Scan for the cell matching the given text and deliver its [X, Y] coordinate at center. 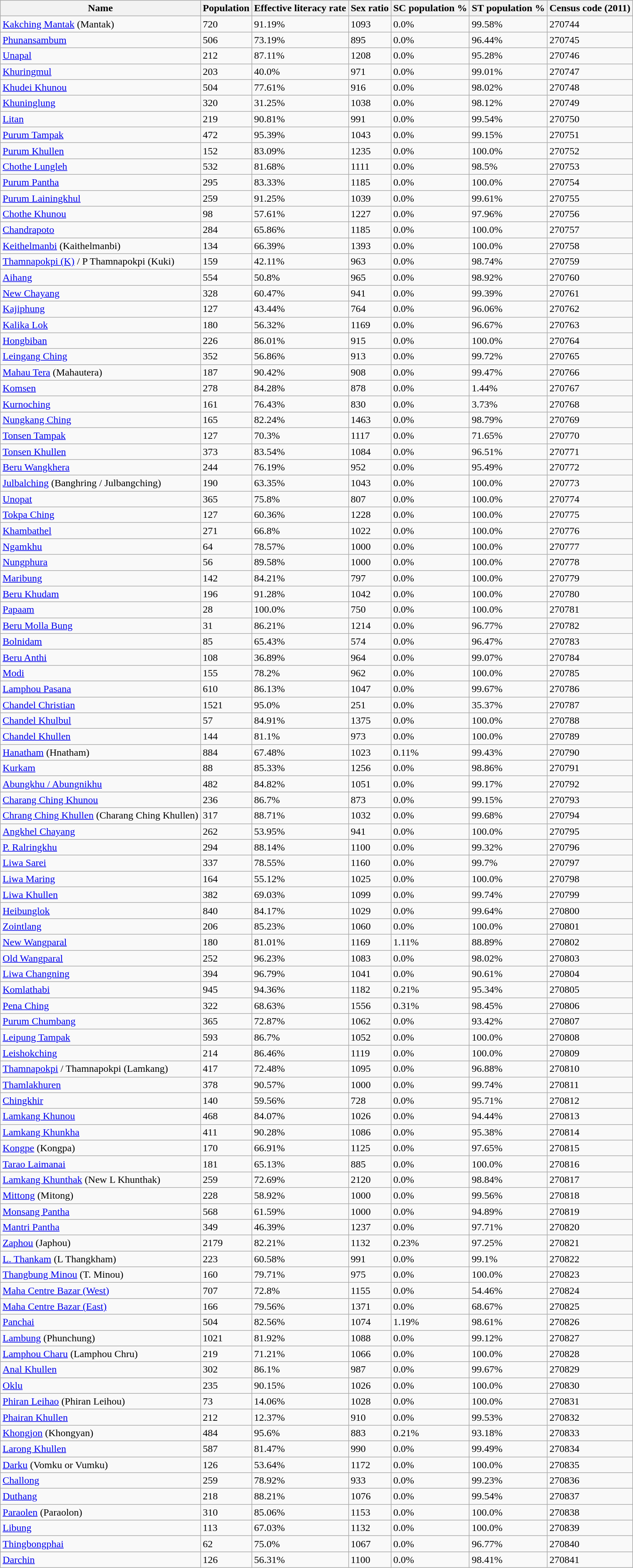
270823 [590, 1275]
270818 [590, 1195]
1052 [370, 1037]
Liwa Maring [101, 879]
99.47% [509, 372]
72.48% [300, 1069]
270793 [590, 800]
270771 [590, 451]
270777 [590, 547]
236 [226, 800]
75.0% [300, 1544]
68.67% [509, 1306]
270821 [590, 1243]
952 [370, 467]
Aihang [101, 277]
1088 [370, 1338]
270780 [590, 594]
50.8% [300, 277]
96.67% [509, 325]
79.71% [300, 1275]
142 [226, 578]
1172 [370, 1464]
99.39% [509, 293]
84.91% [300, 721]
270770 [590, 435]
98.92% [509, 277]
910 [370, 1417]
56.32% [300, 325]
108 [226, 657]
472 [226, 135]
64 [226, 547]
270751 [590, 135]
270745 [590, 40]
Lamkang Khunou [101, 1116]
1160 [370, 863]
270837 [590, 1496]
270763 [590, 325]
1393 [370, 246]
65.13% [300, 1164]
155 [226, 673]
895 [370, 40]
Beru Khudam [101, 594]
295 [226, 182]
96.88% [509, 1069]
84.28% [300, 388]
77.61% [300, 87]
270758 [590, 246]
Libung [101, 1528]
99.53% [509, 1417]
Heibunglok [101, 910]
270764 [590, 341]
56.86% [300, 356]
554 [226, 277]
349 [226, 1227]
284 [226, 230]
Angkhel Chayang [101, 831]
223 [226, 1259]
270765 [590, 356]
270783 [590, 641]
Challong [101, 1481]
97.25% [509, 1243]
Population [226, 8]
28 [226, 610]
Mantri Pantha [101, 1227]
Chandel Christian [101, 705]
1095 [370, 1069]
270767 [590, 388]
57.61% [300, 214]
270826 [590, 1322]
81.68% [300, 166]
98.45% [509, 1006]
73 [226, 1401]
81.92% [300, 1338]
Khuninglung [101, 103]
244 [226, 467]
166 [226, 1306]
0.11% [430, 752]
90.81% [300, 119]
271 [226, 531]
54.46% [509, 1291]
159 [226, 262]
Chandrapoto [101, 230]
0.23% [430, 1243]
270798 [590, 879]
883 [370, 1433]
P. Ralringkhu [101, 847]
270794 [590, 816]
Pena Ching [101, 1006]
270753 [590, 166]
66.8% [300, 531]
71.21% [300, 1354]
840 [226, 910]
90.42% [300, 372]
Chrang Ching Khullen (Charang Ching Khullen) [101, 816]
720 [226, 24]
Khongjon (Khongyan) [101, 1433]
1062 [370, 1021]
53.95% [300, 831]
294 [226, 847]
270785 [590, 673]
270755 [590, 198]
70.3% [300, 435]
411 [226, 1132]
Phairan Khullen [101, 1417]
99.49% [509, 1449]
270840 [590, 1544]
181 [226, 1164]
Thangbung Minou (T. Minou) [101, 1275]
1.11% [430, 942]
85.06% [300, 1512]
270773 [590, 483]
1227 [370, 214]
270817 [590, 1180]
Kurkam [101, 768]
262 [226, 831]
270802 [590, 942]
99.7% [509, 863]
962 [370, 673]
93.18% [509, 1433]
1556 [370, 1006]
87.11% [300, 56]
270835 [590, 1464]
Lamkang Khunkha [101, 1132]
Purum Tampak [101, 135]
878 [370, 388]
Purum Lainingkhul [101, 198]
65.86% [300, 230]
1093 [370, 24]
95.28% [509, 56]
270797 [590, 863]
270808 [590, 1037]
270813 [590, 1116]
1155 [370, 1291]
270760 [590, 277]
Leingang Ching [101, 356]
Zointlang [101, 926]
Lamkang Khunthak (New L Khunthak) [101, 1180]
Paraolen (Paraolon) [101, 1512]
1028 [370, 1401]
65.43% [300, 641]
270825 [590, 1306]
270829 [590, 1370]
90.61% [509, 974]
63.35% [300, 483]
Unapal [101, 56]
98.12% [509, 103]
270778 [590, 562]
270809 [590, 1053]
134 [226, 246]
Name [101, 8]
270759 [590, 262]
Thamnapokpi / Thamnapokpi (Lamkang) [101, 1069]
Hanatham (Hnatham) [101, 752]
187 [226, 372]
203 [226, 72]
1371 [370, 1306]
270766 [590, 372]
Panchai [101, 1322]
270831 [590, 1401]
270795 [590, 831]
1256 [370, 768]
1119 [370, 1053]
764 [370, 309]
66.39% [300, 246]
190 [226, 483]
270836 [590, 1481]
Kakching Mantak (Mantak) [101, 24]
1084 [370, 451]
35.37% [509, 705]
Anal Khullen [101, 1370]
98.84% [509, 1180]
56 [226, 562]
235 [226, 1385]
1214 [370, 626]
84.82% [300, 784]
60.58% [300, 1259]
Chothe Khunou [101, 214]
82.56% [300, 1322]
Phiran Leihao (Phiran Leihou) [101, 1401]
Liwa Sarei [101, 863]
1051 [370, 784]
270768 [590, 404]
Keithelmanbi (Kaithelmanbi) [101, 246]
Beru Molla Bung [101, 626]
214 [226, 1053]
270796 [590, 847]
95.39% [300, 135]
1235 [370, 151]
532 [226, 166]
Beru Wangkhera [101, 467]
482 [226, 784]
Litan [101, 119]
Modi [101, 673]
1067 [370, 1544]
1521 [226, 705]
Mahau Tera (Mahautera) [101, 372]
1076 [370, 1496]
55.12% [300, 879]
270786 [590, 689]
New Wangparal [101, 942]
94.44% [509, 1116]
1086 [370, 1132]
98.74% [509, 262]
506 [226, 40]
160 [226, 1275]
88.89% [509, 942]
99.56% [509, 1195]
82.24% [300, 420]
Kajiphung [101, 309]
78.57% [300, 547]
99.07% [509, 657]
99.17% [509, 784]
85.23% [300, 926]
352 [226, 356]
884 [226, 752]
Darchin [101, 1560]
78.92% [300, 1481]
593 [226, 1037]
270790 [590, 752]
46.39% [300, 1227]
ST population % [509, 8]
Thamnapokpi (K) / P Thamnapokpi (Kuki) [101, 262]
113 [226, 1528]
83.33% [300, 182]
81.1% [300, 737]
L. Thankam (L Thangkham) [101, 1259]
Purum Khullen [101, 151]
270838 [590, 1512]
987 [370, 1370]
86.46% [300, 1053]
Larong Khullen [101, 1449]
1208 [370, 56]
84.17% [300, 910]
36.89% [300, 657]
88 [226, 768]
99.61% [509, 198]
99.68% [509, 816]
0.31% [430, 1006]
62 [226, 1544]
1237 [370, 1227]
965 [370, 277]
165 [226, 420]
144 [226, 737]
885 [370, 1164]
382 [226, 895]
Chandel Khulbul [101, 721]
Thamlakhuren [101, 1085]
82.21% [300, 1243]
91.25% [300, 198]
1117 [370, 435]
60.36% [300, 515]
1023 [370, 752]
270749 [590, 103]
57 [226, 721]
270747 [590, 72]
270781 [590, 610]
Tarao Laimanai [101, 1164]
Khambathel [101, 531]
Kalika Lok [101, 325]
270776 [590, 531]
Nungkang Ching [101, 420]
Maha Centre Bazar (East) [101, 1306]
42.11% [300, 262]
Mittong (Mitong) [101, 1195]
78.2% [300, 673]
1153 [370, 1512]
302 [226, 1370]
270810 [590, 1069]
94.89% [509, 1212]
270746 [590, 56]
99.43% [509, 752]
Komlathabi [101, 990]
1228 [370, 515]
95.49% [509, 467]
68.63% [300, 1006]
Chandel Khullen [101, 737]
89.58% [300, 562]
915 [370, 341]
916 [370, 87]
1038 [370, 103]
270750 [590, 119]
270800 [590, 910]
99.32% [509, 847]
76.19% [300, 467]
67.03% [300, 1528]
Nungphura [101, 562]
Tokpa Ching [101, 515]
31.25% [300, 103]
270787 [590, 705]
196 [226, 594]
975 [370, 1275]
90.57% [300, 1085]
270812 [590, 1101]
69.03% [300, 895]
206 [226, 926]
Zaphou (Japhou) [101, 1243]
1182 [370, 990]
Liwa Khullen [101, 895]
Lambung (Phunchung) [101, 1338]
Chothe Lungleh [101, 166]
337 [226, 863]
417 [226, 1069]
270801 [590, 926]
84.07% [300, 1116]
270830 [590, 1385]
164 [226, 879]
86.21% [300, 626]
53.64% [300, 1464]
1032 [370, 816]
270824 [590, 1291]
86.1% [300, 1370]
270782 [590, 626]
270788 [590, 721]
71.65% [509, 435]
85 [226, 641]
Bolnidam [101, 641]
1463 [370, 420]
Maribung [101, 578]
Sex ratio [370, 8]
95.71% [509, 1101]
95.34% [509, 990]
Oklu [101, 1385]
270832 [590, 1417]
Abungkhu / Abungnikhu [101, 784]
971 [370, 72]
Monsang Pantha [101, 1212]
152 [226, 151]
Leipung Tampak [101, 1037]
Charang Ching Khunou [101, 800]
97.96% [509, 214]
1375 [370, 721]
99.64% [509, 910]
1021 [226, 1338]
91.28% [300, 594]
Thingbongphai [101, 1544]
90.28% [300, 1132]
270822 [590, 1259]
228 [226, 1195]
61.59% [300, 1212]
Purum Pantha [101, 182]
85.33% [300, 768]
807 [370, 499]
270820 [590, 1227]
Liwa Changning [101, 974]
58.92% [300, 1195]
96.06% [509, 309]
Phunansambum [101, 40]
750 [370, 610]
98.41% [509, 1560]
96.23% [300, 958]
270811 [590, 1085]
Leishokching [101, 1053]
88.14% [300, 847]
394 [226, 974]
973 [370, 737]
963 [370, 262]
Tonsen Tampak [101, 435]
Papaam [101, 610]
67.48% [300, 752]
574 [370, 641]
14.06% [300, 1401]
270792 [590, 784]
94.36% [300, 990]
933 [370, 1481]
728 [370, 1101]
99.23% [509, 1481]
270814 [590, 1132]
270769 [590, 420]
1029 [370, 910]
98.61% [509, 1322]
270839 [590, 1528]
SC population % [430, 8]
252 [226, 958]
161 [226, 404]
98.5% [509, 166]
373 [226, 451]
226 [226, 341]
270799 [590, 895]
Khudei Khunou [101, 87]
76.43% [300, 404]
797 [370, 578]
88.21% [300, 1496]
97.71% [509, 1227]
99.72% [509, 356]
140 [226, 1101]
99.58% [509, 24]
86.13% [300, 689]
Unopat [101, 499]
Kongpe (Kongpa) [101, 1148]
1066 [370, 1354]
270791 [590, 768]
1022 [370, 531]
270827 [590, 1338]
60.47% [300, 293]
270804 [590, 974]
40.0% [300, 72]
Darku (Vomku or Vumku) [101, 1464]
1074 [370, 1322]
913 [370, 356]
270762 [590, 309]
83.54% [300, 451]
Julbalching (Banghring / Julbangching) [101, 483]
99.01% [509, 72]
56.31% [300, 1560]
81.47% [300, 1449]
270752 [590, 151]
873 [370, 800]
270819 [590, 1212]
270833 [590, 1433]
270779 [590, 578]
270806 [590, 1006]
1041 [370, 974]
59.56% [300, 1101]
Old Wangparal [101, 958]
270807 [590, 1021]
322 [226, 1006]
31 [226, 626]
270772 [590, 467]
72.87% [300, 1021]
270803 [590, 958]
75.8% [300, 499]
83.09% [300, 151]
Khuringmul [101, 72]
96.47% [509, 641]
270805 [590, 990]
72.69% [300, 1180]
908 [370, 372]
320 [226, 103]
270789 [590, 737]
98 [226, 214]
251 [370, 705]
95.38% [509, 1132]
90.15% [300, 1385]
Komsen [101, 388]
270828 [590, 1354]
Chingkhir [101, 1101]
484 [226, 1433]
1125 [370, 1148]
1.19% [430, 1322]
3.73% [509, 404]
270815 [590, 1148]
270775 [590, 515]
328 [226, 293]
Hongbiban [101, 341]
1060 [370, 926]
270774 [590, 499]
1083 [370, 958]
93.42% [509, 1021]
66.91% [300, 1148]
945 [226, 990]
270756 [590, 214]
2179 [226, 1243]
96.51% [509, 451]
610 [226, 689]
278 [226, 388]
72.8% [300, 1291]
98.79% [509, 420]
84.21% [300, 578]
270748 [590, 87]
86.01% [300, 341]
99.1% [509, 1259]
468 [226, 1116]
43.44% [300, 309]
Duthang [101, 1496]
1042 [370, 594]
270834 [590, 1449]
98.86% [509, 768]
95.0% [300, 705]
270757 [590, 230]
97.65% [509, 1148]
270754 [590, 182]
568 [226, 1212]
587 [226, 1449]
1111 [370, 166]
218 [226, 1496]
99.12% [509, 1338]
Census code (2011) [590, 8]
12.37% [300, 1417]
Ngamkhu [101, 547]
270841 [590, 1560]
270744 [590, 24]
170 [226, 1148]
707 [226, 1291]
81.01% [300, 942]
Effective literacy rate [300, 8]
317 [226, 816]
1099 [370, 895]
270816 [590, 1164]
830 [370, 404]
Lamphou Pasana [101, 689]
270761 [590, 293]
1039 [370, 198]
964 [370, 657]
Kurnoching [101, 404]
78.55% [300, 863]
2120 [370, 1180]
96.79% [300, 974]
79.56% [300, 1306]
310 [226, 1512]
1.44% [509, 388]
96.44% [509, 40]
73.19% [300, 40]
Lamphou Charu (Lamphou Chru) [101, 1354]
91.19% [300, 24]
95.6% [300, 1433]
New Chayang [101, 293]
88.71% [300, 816]
378 [226, 1085]
270784 [590, 657]
Tonsen Khullen [101, 451]
1025 [370, 879]
990 [370, 1449]
1047 [370, 689]
Purum Chumbang [101, 1021]
Maha Centre Bazar (West) [101, 1291]
Beru Anthi [101, 657]
